Identify which cell holds the provided text, then report its [X, Y] central coordinate. 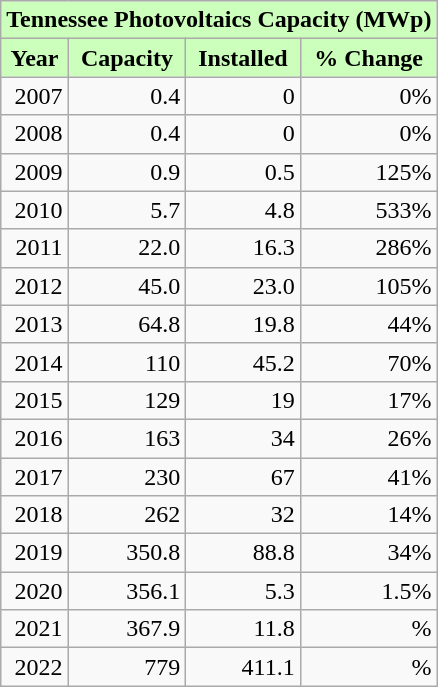
70% [368, 362]
2009 [34, 172]
1.5% [368, 591]
411.1 [244, 667]
262 [127, 515]
4.8 [244, 210]
2021 [34, 629]
67 [244, 477]
5.3 [244, 591]
2011 [34, 248]
2014 [34, 362]
Capacity [127, 58]
16.3 [244, 248]
2007 [34, 96]
23.0 [244, 286]
Tennessee Photovoltaics Capacity (MWp) [219, 20]
34 [244, 438]
11.8 [244, 629]
129 [127, 400]
26% [368, 438]
5.7 [127, 210]
Year [34, 58]
Installed [244, 58]
2015 [34, 400]
110 [127, 362]
230 [127, 477]
350.8 [127, 553]
779 [127, 667]
2020 [34, 591]
2013 [34, 324]
45.2 [244, 362]
19 [244, 400]
2022 [34, 667]
0.5 [244, 172]
2008 [34, 134]
105% [368, 286]
286% [368, 248]
125% [368, 172]
2017 [34, 477]
2010 [34, 210]
34% [368, 553]
2016 [34, 438]
356.1 [127, 591]
17% [368, 400]
14% [368, 515]
2019 [34, 553]
19.8 [244, 324]
44% [368, 324]
2012 [34, 286]
% Change [368, 58]
0.9 [127, 172]
367.9 [127, 629]
533% [368, 210]
45.0 [127, 286]
88.8 [244, 553]
2018 [34, 515]
163 [127, 438]
32 [244, 515]
64.8 [127, 324]
41% [368, 477]
22.0 [127, 248]
